Scan for the cell matching the given text and deliver its (x, y) coordinate at center. 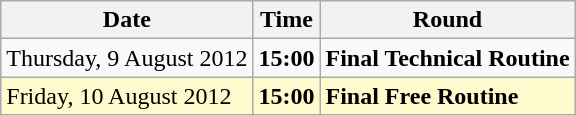
Final Technical Routine (448, 58)
Date (127, 20)
Final Free Routine (448, 96)
Time (286, 20)
Thursday, 9 August 2012 (127, 58)
Friday, 10 August 2012 (127, 96)
Round (448, 20)
